Determine the [x, y] coordinate at the center of the cell enclosing the given text.  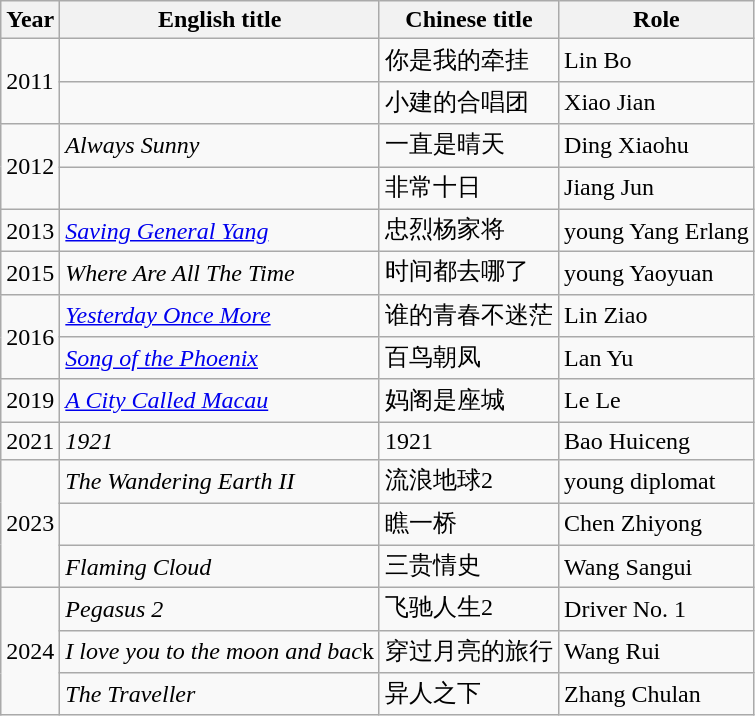
忠烈杨家将 [468, 230]
2023 [30, 524]
时间都去哪了 [468, 274]
Bao Huiceng [657, 441]
百鸟朝凤 [468, 358]
Driver No. 1 [657, 610]
2024 [30, 652]
Pegasus 2 [220, 610]
Song of the Phoenix [220, 358]
2016 [30, 336]
Flaming Cloud [220, 566]
young Yang Erlang [657, 230]
Jiang Jun [657, 188]
Chinese title [468, 20]
Le Le [657, 400]
Wang Sangui [657, 566]
2012 [30, 166]
妈阁是座城 [468, 400]
Lan Yu [657, 358]
I love you to the moon and back [220, 652]
飞驰人生2 [468, 610]
Xiao Jian [657, 102]
The Wandering Earth II [220, 482]
Lin Bo [657, 60]
Lin Ziao [657, 316]
一直是晴天 [468, 146]
Zhang Chulan [657, 694]
Year [30, 20]
2011 [30, 82]
Saving General Yang [220, 230]
谁的青春不迷茫 [468, 316]
2013 [30, 230]
2019 [30, 400]
The Traveller [220, 694]
young diplomat [657, 482]
A City Called Macau [220, 400]
流浪地球2 [468, 482]
穿过月亮的旅行 [468, 652]
Always Sunny [220, 146]
Yesterday Once More [220, 316]
Wang Rui [657, 652]
你是我的牵挂 [468, 60]
三贵情史 [468, 566]
English title [220, 20]
异人之下 [468, 694]
2015 [30, 274]
非常十日 [468, 188]
Chen Zhiyong [657, 524]
young Yaoyuan [657, 274]
2021 [30, 441]
Ding Xiaohu [657, 146]
瞧一桥 [468, 524]
Where Are All The Time [220, 274]
小建的合唱团 [468, 102]
Role [657, 20]
